Return (X, Y) of the center of cell containing provided text 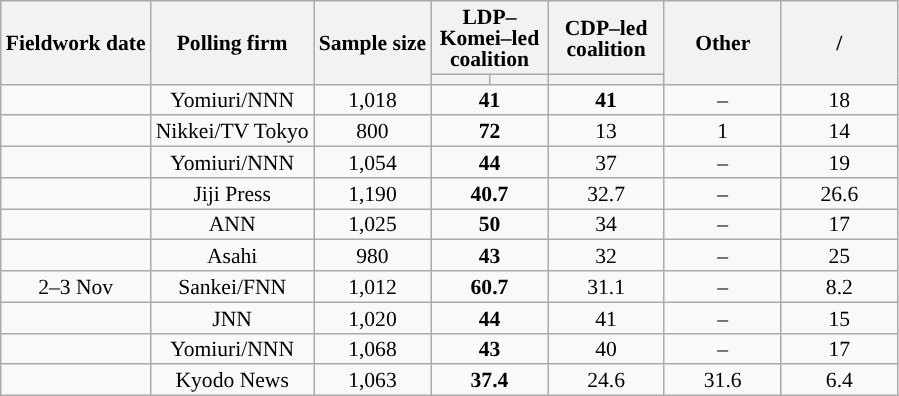
25 (840, 256)
32 (606, 256)
/ (840, 42)
37.4 (490, 380)
CDP–led coalition (606, 38)
Jiji Press (232, 194)
1,018 (372, 100)
Sample size (372, 42)
15 (840, 318)
1,020 (372, 318)
1,054 (372, 162)
37 (606, 162)
31.1 (606, 286)
13 (606, 132)
1,025 (372, 224)
Polling firm (232, 42)
18 (840, 100)
2–3 Nov (76, 286)
50 (490, 224)
60.7 (490, 286)
Sankei/FNN (232, 286)
Nikkei/TV Tokyo (232, 132)
1,068 (372, 348)
32.7 (606, 194)
19 (840, 162)
1 (722, 132)
6.4 (840, 380)
1,190 (372, 194)
Fieldwork date (76, 42)
40.7 (490, 194)
1,063 (372, 380)
ANN (232, 224)
14 (840, 132)
34 (606, 224)
24.6 (606, 380)
72 (490, 132)
1,012 (372, 286)
LDP–Komei–led coalition (490, 38)
Kyodo News (232, 380)
31.6 (722, 380)
800 (372, 132)
8.2 (840, 286)
26.6 (840, 194)
Other (722, 42)
Asahi (232, 256)
JNN (232, 318)
40 (606, 348)
980 (372, 256)
